Scan for the cell matching the given text and deliver its (X, Y) coordinate at center. 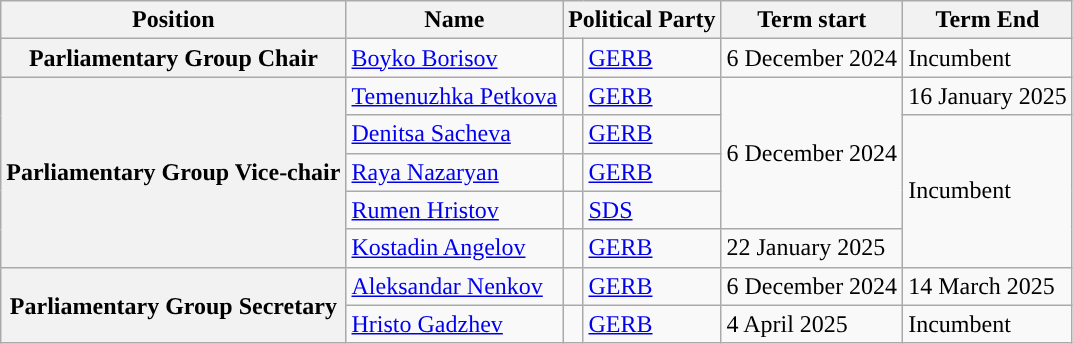
Rumen Hristov (454, 210)
14 March 2025 (988, 286)
Name (454, 20)
22 January 2025 (812, 248)
Position (174, 20)
Term start (812, 20)
Raya Nazaryan (454, 172)
Aleksandar Nenkov (454, 286)
Term End (988, 20)
16 January 2025 (988, 96)
4 April 2025 (812, 324)
Denitsa Sacheva (454, 134)
Parliamentary Group Vice-chair (174, 172)
Kostadin Angelov (454, 248)
Boyko Borisov (454, 58)
SDS (652, 210)
Political Party (642, 20)
Parliamentary Group Secretary (174, 305)
Temenuzhka Petkova (454, 96)
Hristo Gadzhev (454, 324)
Parliamentary Group Chair (174, 58)
